Locate the cell with the specified text and output its [X, Y] center coordinate. 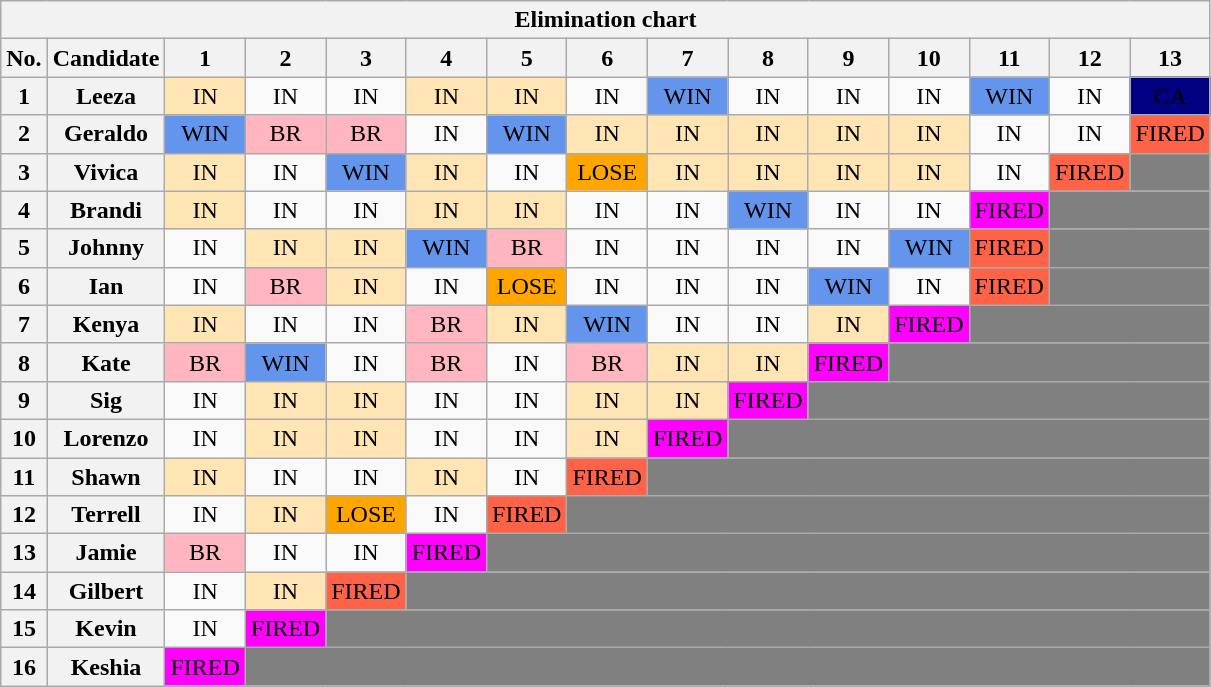
Geraldo [106, 134]
Keshia [106, 667]
Johnny [106, 248]
Kate [106, 362]
16 [24, 667]
Kenya [106, 324]
Jamie [106, 553]
Shawn [106, 477]
No. [24, 58]
Gilbert [106, 591]
15 [24, 629]
CA [1170, 96]
Ian [106, 286]
Vivica [106, 172]
Lorenzo [106, 438]
Terrell [106, 515]
Brandi [106, 210]
Candidate [106, 58]
Elimination chart [606, 20]
Leeza [106, 96]
Sig [106, 400]
14 [24, 591]
Kevin [106, 629]
